Search for the cell housing the specified text and yield its [x, y] center coordinate. 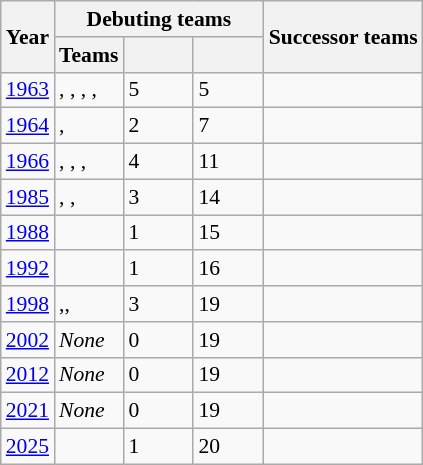
, [88, 126]
Debuting teams [159, 19]
2021 [28, 411]
4 [158, 162]
, , , , [88, 90]
14 [228, 197]
2012 [28, 375]
15 [228, 233]
, , [88, 197]
1988 [28, 233]
2 [158, 126]
11 [228, 162]
7 [228, 126]
1985 [28, 197]
Successor teams [344, 36]
1963 [28, 90]
16 [228, 269]
1964 [28, 126]
1966 [28, 162]
Teams [88, 55]
2025 [28, 447]
, , , [88, 162]
2002 [28, 340]
1992 [28, 269]
Year [28, 36]
20 [228, 447]
,, [88, 304]
1998 [28, 304]
